Find where the given text appears and provide that cell's center as (X, Y) coordinate. 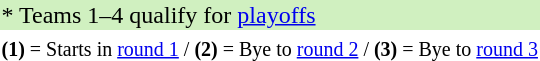
* Teams 1–4 qualify for playoffs (270, 15)
